For the text-containing cell, return its midpoint in [X, Y] coordinate format. 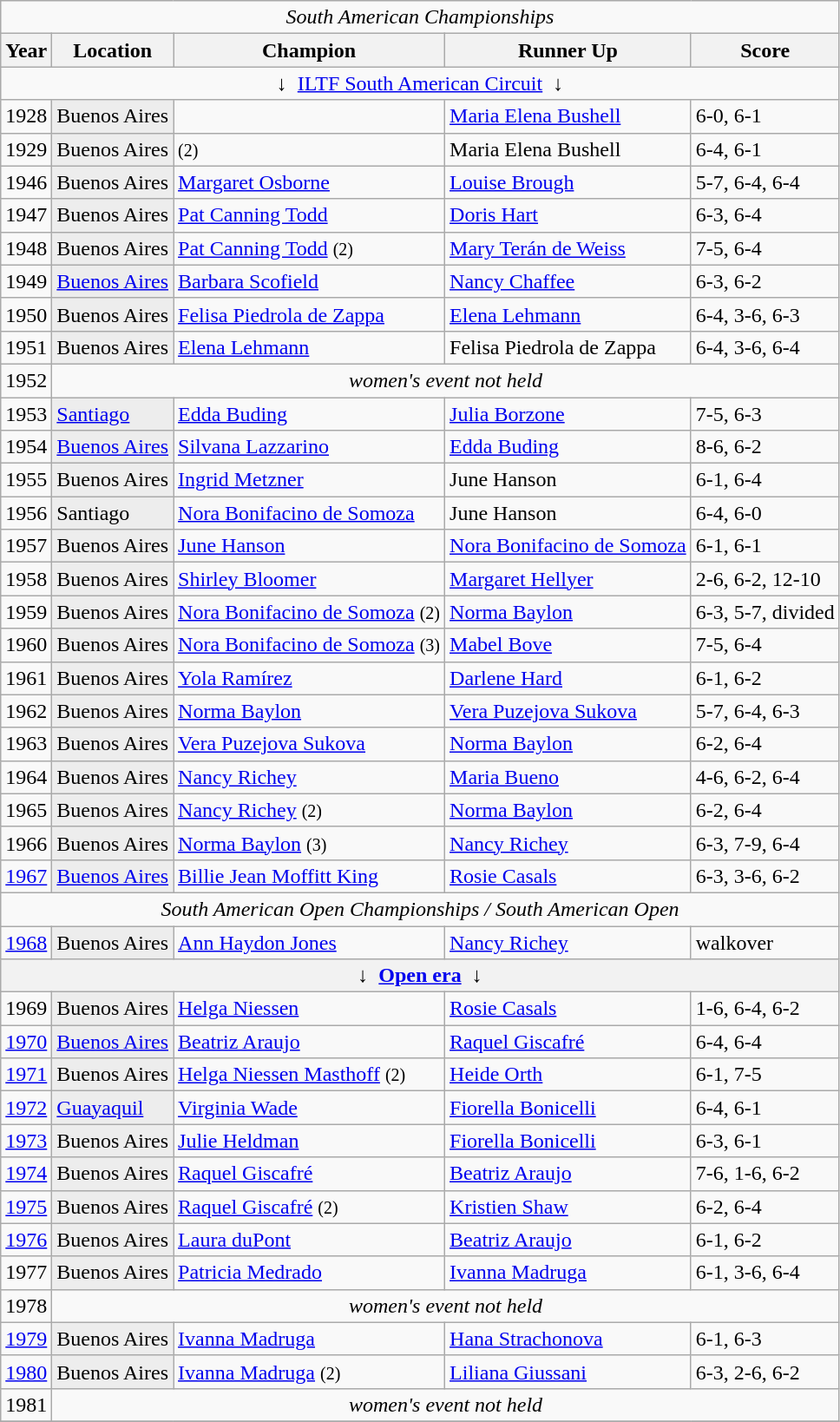
1981 [26, 1405]
7-6, 1-6, 6-2 [765, 1174]
1966 [26, 843]
6-3, 6-2 [765, 281]
Mary Terán de Weiss [568, 248]
6-1, 6-3 [765, 1339]
South American Open Championships / South American Open [420, 909]
1972 [26, 1108]
1976 [26, 1240]
1961 [26, 678]
1974 [26, 1174]
1964 [26, 777]
1946 [26, 182]
6-3, 6-4 [765, 215]
1967 [26, 876]
1979 [26, 1339]
1953 [26, 414]
Barbara Scofield [309, 281]
1973 [26, 1141]
1971 [26, 1075]
1959 [26, 612]
6-0, 6-1 [765, 116]
Nora Bonifacino de Somoza (3) [309, 645]
6-1, 3-6, 6-4 [765, 1273]
1956 [26, 513]
Ivanna Madruga (2) [309, 1372]
Year [26, 50]
Ingrid Metzner [309, 480]
1975 [26, 1207]
1949 [26, 281]
Heide Orth [568, 1075]
6-4, 6-4 [765, 1042]
1947 [26, 215]
Margaret Hellyer [568, 579]
8-6, 6-2 [765, 447]
1951 [26, 347]
Guayaquil [113, 1108]
1954 [26, 447]
4-6, 6-2, 6-4 [765, 777]
Pat Canning Todd [309, 215]
Ann Haydon Jones [309, 942]
1963 [26, 744]
6-4, 6-0 [765, 513]
6-3, 6-1 [765, 1141]
6-3, 7-9, 6-4 [765, 843]
Laura duPont [309, 1240]
1978 [26, 1306]
Raquel Giscafré (2) [309, 1207]
1980 [26, 1372]
1958 [26, 579]
Patricia Medrado [309, 1273]
Norma Baylon (3) [309, 843]
Hana Strachonova [568, 1339]
6-3, 3-6, 6-2 [765, 876]
1965 [26, 810]
Louise Brough [568, 182]
Runner Up [568, 50]
Mabel Bove [568, 645]
(2) [309, 149]
1970 [26, 1042]
Shirley Bloomer [309, 579]
Pat Canning Todd (2) [309, 248]
Score [765, 50]
1969 [26, 1009]
7-5, 6-3 [765, 414]
Champion [309, 50]
1962 [26, 711]
6-3, 5-7, divided [765, 612]
6-1, 6-1 [765, 546]
Helga Niessen Masthoff (2) [309, 1075]
Location [113, 50]
5-7, 6-4, 6-3 [765, 711]
6-4, 3-6, 6-3 [765, 314]
Julie Heldman [309, 1141]
Liliana Giussani [568, 1372]
Margaret Osborne [309, 182]
6-1, 6-4 [765, 480]
1968 [26, 942]
South American Championships [420, 17]
Nancy Richey (2) [309, 810]
1957 [26, 546]
1977 [26, 1273]
Silvana Lazzarino [309, 447]
walkover [765, 942]
1929 [26, 149]
Julia Borzone [568, 414]
2-6, 6-2, 12-10 [765, 579]
↓ Open era ↓ [420, 976]
1948 [26, 248]
Billie Jean Moffitt King [309, 876]
1960 [26, 645]
Nora Bonifacino de Somoza (2) [309, 612]
6-3, 2-6, 6-2 [765, 1372]
Darlene Hard [568, 678]
1928 [26, 116]
Maria Bueno [568, 777]
1-6, 6-4, 6-2 [765, 1009]
6-4, 3-6, 6-4 [765, 347]
6-1, 7-5 [765, 1075]
Yola Ramírez [309, 678]
Virginia Wade [309, 1108]
5-7, 6-4, 6-4 [765, 182]
1955 [26, 480]
↓ ILTF South American Circuit ↓ [420, 83]
1950 [26, 314]
Nancy Chaffee [568, 281]
Doris Hart [568, 215]
Kristien Shaw [568, 1207]
Helga Niessen [309, 1009]
1952 [26, 380]
